For the text-containing cell, return its midpoint in (x, y) coordinate format. 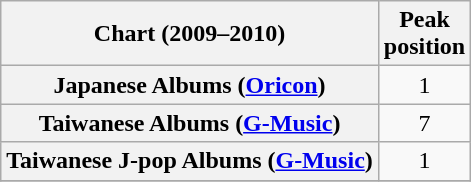
Peakposition (424, 34)
7 (424, 123)
Chart (2009–2010) (190, 34)
Taiwanese J-pop Albums (G-Music) (190, 161)
Taiwanese Albums (G-Music) (190, 123)
Japanese Albums (Oricon) (190, 85)
